Pinpoint the cell where the given text exists, returning its (x, y) midpoint coordinate. 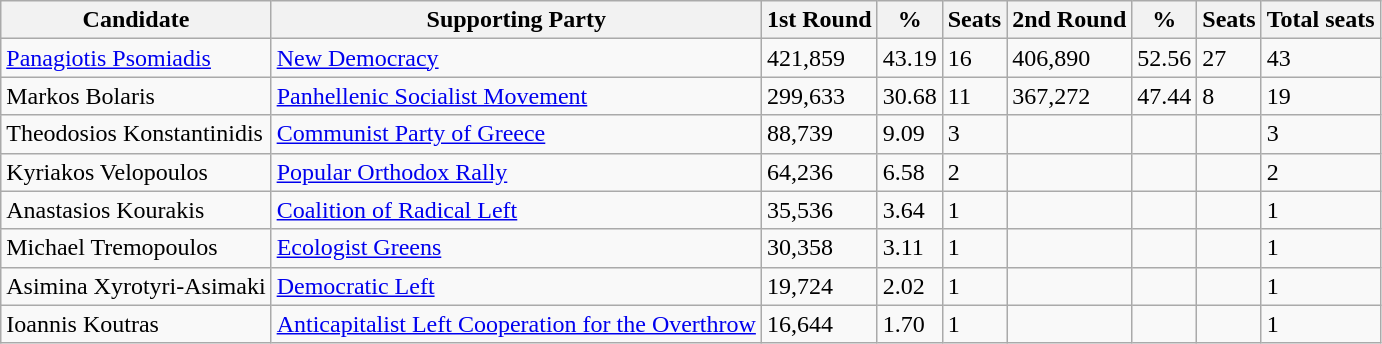
Panagiotis Psomiadis (136, 58)
43 (1320, 58)
19 (1320, 96)
6.58 (910, 172)
3.11 (910, 248)
Ioannis Koutras (136, 324)
367,272 (1070, 96)
16 (974, 58)
30.68 (910, 96)
3.64 (910, 210)
Popular Orthodox Rally (516, 172)
2nd Round (1070, 20)
11 (974, 96)
88,739 (819, 134)
19,724 (819, 286)
Markos Bolaris (136, 96)
8 (1229, 96)
64,236 (819, 172)
16,644 (819, 324)
2.02 (910, 286)
52.56 (1164, 58)
Candidate (136, 20)
30,358 (819, 248)
406,890 (1070, 58)
Communist Party of Greece (516, 134)
Theodosios Konstantinidis (136, 134)
Michael Tremopoulos (136, 248)
1st Round (819, 20)
Anastasios Kourakis (136, 210)
New Democracy (516, 58)
Ecologist Greens (516, 248)
Democratic Left (516, 286)
Coalition of Radical Left (516, 210)
Panhellenic Socialist Movement (516, 96)
1.70 (910, 324)
27 (1229, 58)
299,633 (819, 96)
Total seats (1320, 20)
9.09 (910, 134)
47.44 (1164, 96)
35,536 (819, 210)
Kyriakos Velopoulos (136, 172)
Supporting Party (516, 20)
43.19 (910, 58)
Anticapitalist Left Cooperation for the Overthrow (516, 324)
421,859 (819, 58)
Asimina Xyrotyri-Asimaki (136, 286)
